Capture the cell that displays the provided text and extract its (X, Y) central coordinate. 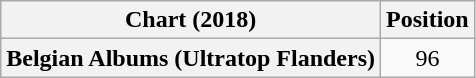
96 (428, 58)
Position (428, 20)
Chart (2018) (191, 20)
Belgian Albums (Ultratop Flanders) (191, 58)
